Locate the cell with the specified text and output its [X, Y] center coordinate. 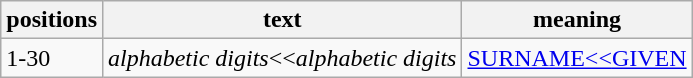
SURNAME<<GIVEN [577, 58]
alphabetic digits<<alphabetic digits [282, 58]
1-30 [52, 58]
text [282, 20]
meaning [577, 20]
positions [52, 20]
